Return [X, Y] of the center of cell containing provided text 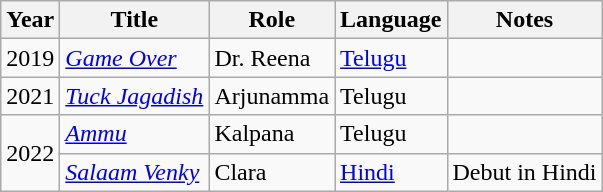
Notes [524, 20]
Arjunamma [272, 96]
Debut in Hindi [524, 172]
2022 [30, 153]
2019 [30, 58]
Hindi [391, 172]
2021 [30, 96]
Title [134, 20]
Kalpana [272, 134]
Year [30, 20]
Game Over [134, 58]
Ammu [134, 134]
Language [391, 20]
Dr. Reena [272, 58]
Salaam Venky [134, 172]
Role [272, 20]
Clara [272, 172]
Tuck Jagadish [134, 96]
